Determine the (x, y) coordinate at the center of the cell enclosing the given text.  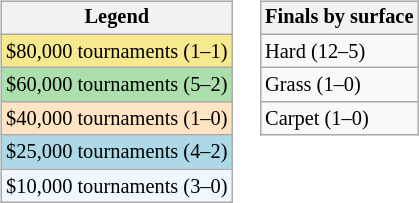
Legend (116, 18)
$25,000 tournaments (4–2) (116, 152)
Carpet (1–0) (339, 119)
$80,000 tournaments (1–1) (116, 51)
$40,000 tournaments (1–0) (116, 119)
$60,000 tournaments (5–2) (116, 85)
Hard (12–5) (339, 51)
Finals by surface (339, 18)
Grass (1–0) (339, 85)
$10,000 tournaments (3–0) (116, 186)
